For the text-containing cell, return its midpoint in [x, y] coordinate format. 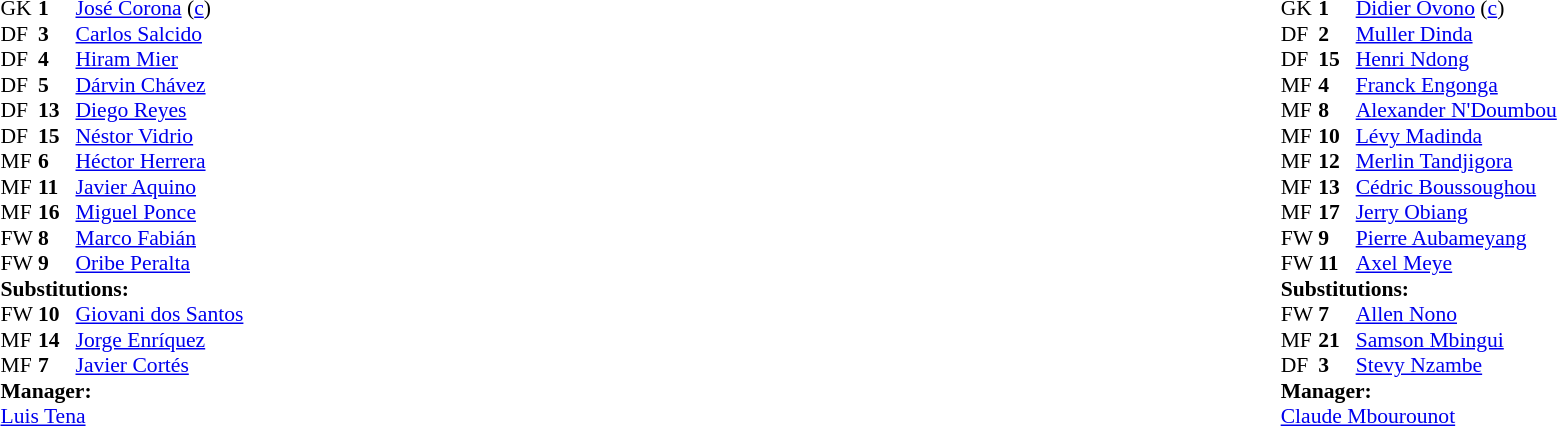
Samson Mbingui [1456, 340]
Lévy Madinda [1456, 136]
17 [1337, 213]
Muller Dinda [1456, 34]
Oribe Peralta [160, 263]
5 [57, 85]
Allen Nono [1456, 315]
Giovani dos Santos [160, 315]
Dárvin Chávez [160, 85]
Néstor Vidrio [160, 136]
21 [1337, 340]
Axel Meye [1456, 263]
14 [57, 340]
Pierre Aubameyang [1456, 238]
Marco Fabián [160, 238]
Javier Cortés [160, 365]
Franck Engonga [1456, 85]
Diego Reyes [160, 111]
12 [1337, 161]
Miguel Ponce [160, 213]
Javier Aquino [160, 187]
Henri Ndong [1456, 59]
Cédric Boussoughou [1456, 187]
6 [57, 161]
2 [1337, 34]
16 [57, 213]
Jerry Obiang [1456, 213]
Merlin Tandjigora [1456, 161]
Jorge Enríquez [160, 340]
Stevy Nzambe [1456, 365]
Alexander N'Doumbou [1456, 111]
Carlos Salcido [160, 34]
Héctor Herrera [160, 161]
Hiram Mier [160, 59]
